Identify which cell holds the provided text, then report its [x, y] central coordinate. 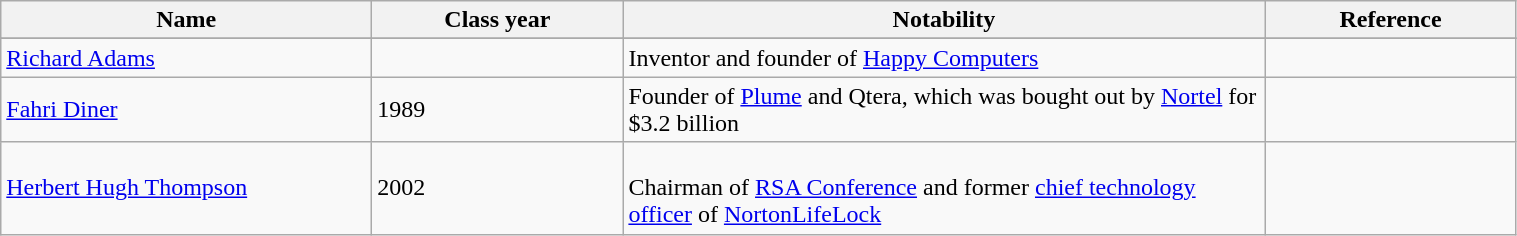
Fahri Diner [186, 110]
1989 [498, 110]
Founder of Plume and Qtera, which was bought out by Nortel for $3.2 billion [944, 110]
Name [186, 20]
Richard Adams [186, 58]
Reference [1390, 20]
Herbert Hugh Thompson [186, 188]
2002 [498, 188]
Notability [944, 20]
Class year [498, 20]
Chairman of RSA Conference and former chief technology officer of NortonLifeLock [944, 188]
Inventor and founder of Happy Computers [944, 58]
